Identify which cell holds the provided text, then report its [x, y] central coordinate. 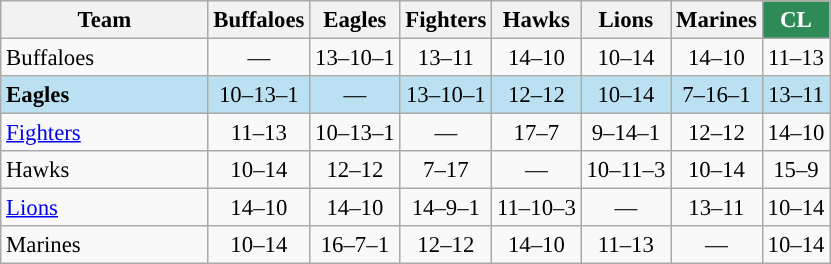
9–14–1 [626, 133]
7–17 [446, 170]
14–9–1 [446, 208]
16–7–1 [355, 245]
15–9 [796, 170]
Team [104, 20]
CL [796, 20]
17–7 [536, 133]
10–11–3 [626, 170]
7–16–1 [717, 95]
11–10–3 [536, 208]
